Return (X, Y) of the center of cell containing provided text 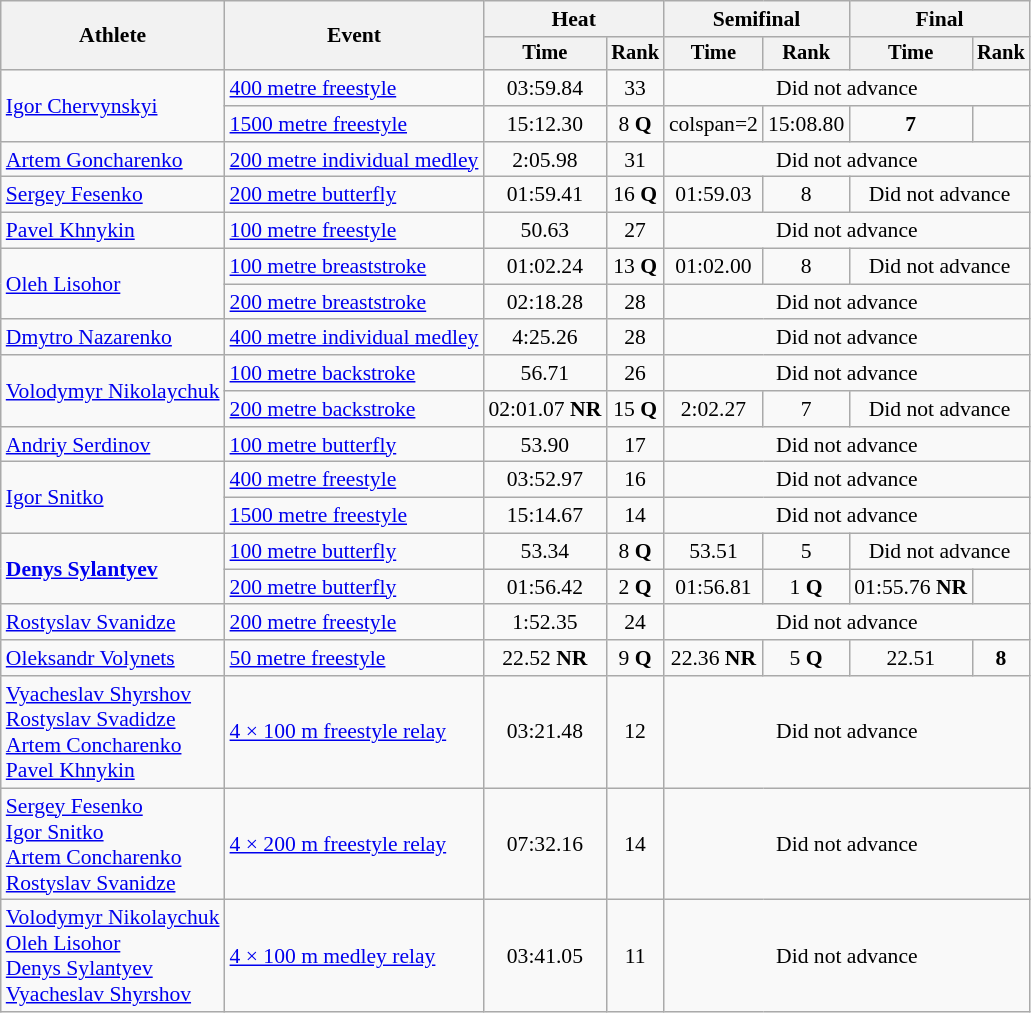
22.52 NR (544, 658)
53.51 (714, 552)
200 metre breaststroke (354, 302)
Volodymyr Nikolaychuk (113, 390)
16 Q (635, 195)
Dmytro Nazarenko (113, 338)
Vyacheslav ShyrshovRostyslav SvadidzeArtem ConcharenkoPavel Khnykin (113, 732)
Artem Goncharenko (113, 160)
01:02.24 (544, 267)
56.71 (544, 373)
Event (354, 36)
Heat (573, 19)
4:25.26 (544, 338)
Volodymyr NikolaychukOleh LisohorDenys SylantyevVyacheslav Shyrshov (113, 956)
Sergey Fesenko (113, 195)
1 Q (806, 587)
100 metre breaststroke (354, 267)
01:56.81 (714, 587)
50 metre freestyle (354, 658)
03:52.97 (544, 480)
2:05.98 (544, 160)
53.34 (544, 552)
Pavel Khnykin (113, 231)
01:59.41 (544, 195)
Igor Chervynskyi (113, 106)
15 Q (635, 409)
22.36 NR (714, 658)
50.63 (544, 231)
Sergey FesenkoIgor SnitkoArtem ConcharenkoRostyslav Svanidze (113, 844)
03:41.05 (544, 956)
16 (635, 480)
53.90 (544, 445)
01:56.42 (544, 587)
01:59.03 (714, 195)
Athlete (113, 36)
5 Q (806, 658)
11 (635, 956)
400 metre individual medley (354, 338)
4 × 100 m freestyle relay (354, 732)
02:01.07 NR (544, 409)
22.51 (910, 658)
2 Q (635, 587)
03:21.48 (544, 732)
02:18.28 (544, 302)
26 (635, 373)
Igor Snitko (113, 498)
100 metre backstroke (354, 373)
Semifinal (756, 19)
17 (635, 445)
Oleh Lisohor (113, 284)
4 × 100 m medley relay (354, 956)
5 (806, 552)
4 × 200 m freestyle relay (354, 844)
Oleksandr Volynets (113, 658)
Denys Sylantyev (113, 570)
33 (635, 88)
Rostyslav Svanidze (113, 623)
27 (635, 231)
31 (635, 160)
200 metre freestyle (354, 623)
100 metre freestyle (354, 231)
13 Q (635, 267)
01:55.76 NR (910, 587)
15:12.30 (544, 124)
01:02.00 (714, 267)
1:52.35 (544, 623)
12 (635, 732)
colspan=2 (714, 124)
200 metre backstroke (354, 409)
9 Q (635, 658)
24 (635, 623)
2:02.27 (714, 409)
Final (939, 19)
03:59.84 (544, 88)
07:32.16 (544, 844)
15:14.67 (544, 516)
200 metre individual medley (354, 160)
Andriy Serdinov (113, 445)
15:08.80 (806, 124)
